Locate the cell with the specified text and output its [X, Y] center coordinate. 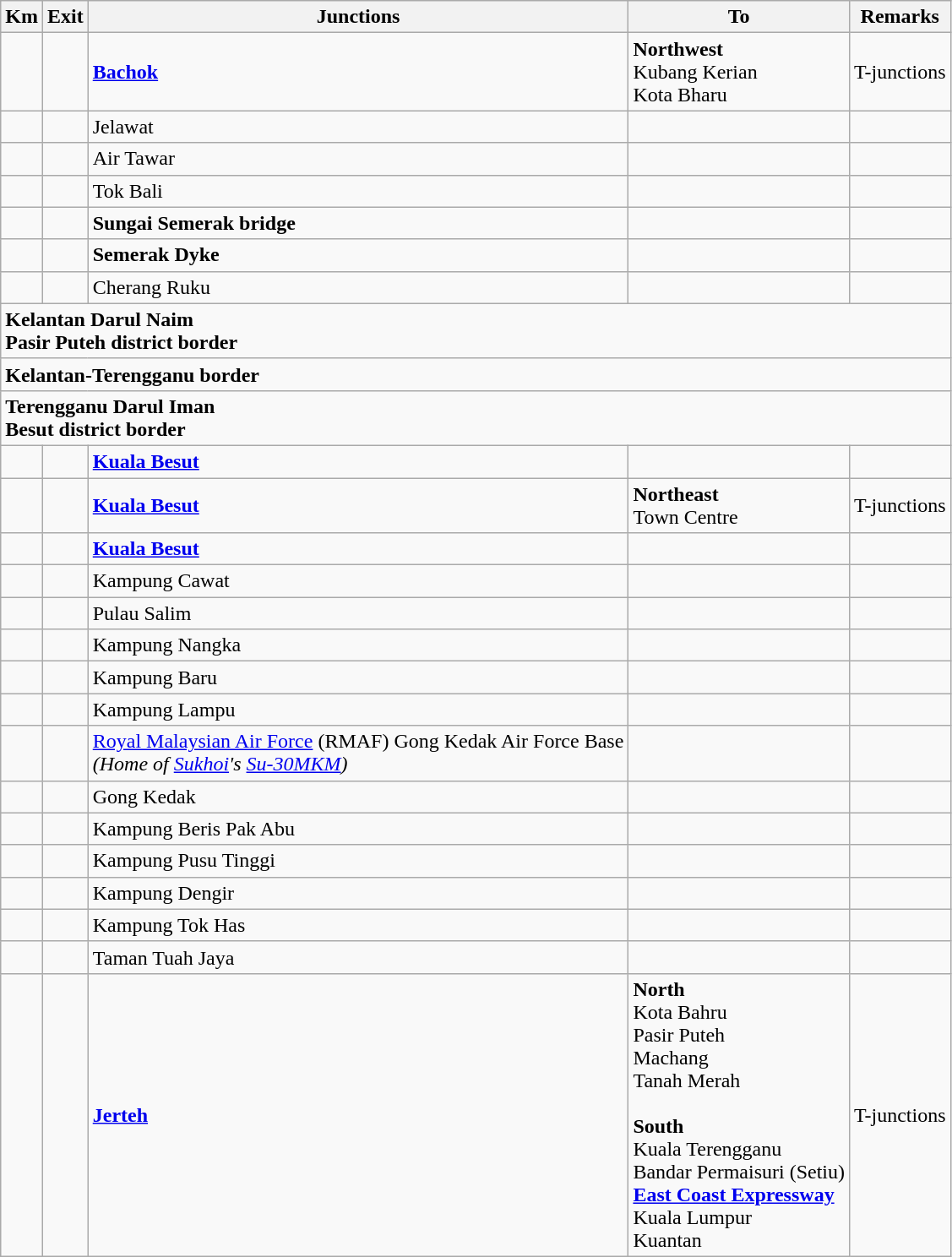
Jerteh [358, 1115]
Kelantan Darul NaimPasir Puteh district border [476, 331]
Kelantan-Terengganu border [476, 374]
Bachok [358, 72]
Taman Tuah Jaya [358, 957]
Kampung Beris Pak Abu [358, 829]
Kampung Cawat [358, 581]
Kampung Nangka [358, 645]
Kampung Dengir [358, 893]
Cherang Ruku [358, 287]
Pulau Salim [358, 613]
Gong Kedak [358, 797]
Kampung Baru [358, 677]
Northeast Town Centre [739, 505]
Exit [65, 17]
Tok Bali [358, 191]
Royal Malaysian Air Force (RMAF) Gong Kedak Air Force Base(Home of Sukhoi's Su-30MKM) [358, 754]
North Kota Bahru Pasir Puteh Machang Tanah MerahSouth Kuala Terengganu Bandar Permaisuri (Setiu) East Coast ExpresswayKuala LumpurKuantan [739, 1115]
Km [22, 17]
To [739, 17]
Kampung Pusu Tinggi [358, 861]
Junctions [358, 17]
Kampung Tok Has [358, 925]
Kampung Lampu [358, 710]
Northwest Kubang Kerian Kota Bharu [739, 72]
Semerak Dyke [358, 255]
Air Tawar [358, 159]
Jelawat [358, 127]
Terengganu Darul ImanBesut district border [476, 417]
Remarks [900, 17]
Sungai Semerak bridge [358, 223]
